For the text-containing cell, return its midpoint in (X, Y) coordinate format. 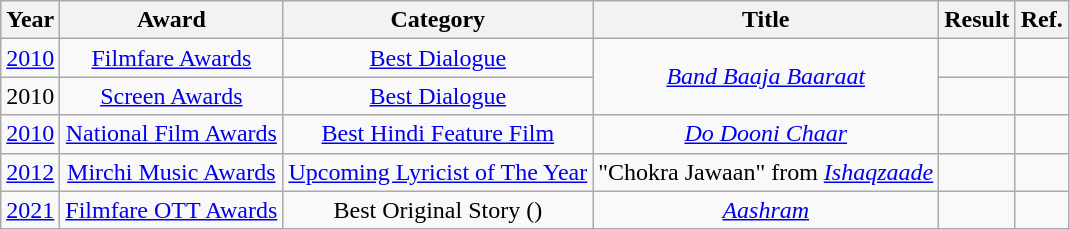
Band Baaja Baaraat (766, 77)
"Chokra Jawaan" from Ishaqzaade (766, 172)
Result (977, 20)
Upcoming Lyricist of The Year (438, 172)
2021 (30, 210)
National Film Awards (172, 134)
Title (766, 20)
2012 (30, 172)
Category (438, 20)
Mirchi Music Awards (172, 172)
Do Dooni Chaar (766, 134)
Screen Awards (172, 96)
Best Hindi Feature Film (438, 134)
Aashram (766, 210)
Award (172, 20)
Filmfare OTT Awards (172, 210)
Ref. (1042, 20)
Best Original Story () (438, 210)
Filmfare Awards (172, 58)
Year (30, 20)
